For the text-containing cell, return its midpoint in [x, y] coordinate format. 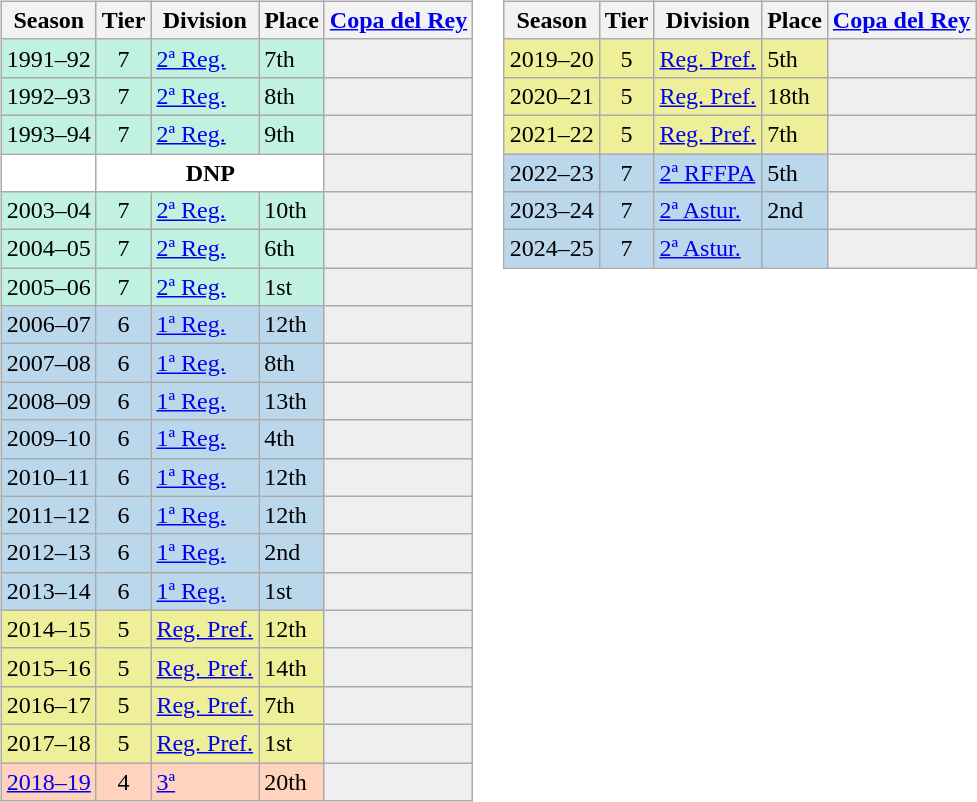
2007–08 [48, 363]
20th [292, 781]
1993–94 [48, 134]
2009–10 [48, 439]
2010–11 [48, 477]
3ª [205, 781]
2015–16 [48, 667]
2024–25 [552, 249]
10th [292, 211]
9th [292, 134]
2022–23 [552, 173]
2ª RFFPA [708, 173]
6th [292, 249]
2019–20 [552, 58]
2020–21 [552, 96]
2016–17 [48, 705]
2014–15 [48, 629]
18th [795, 96]
1991–92 [48, 58]
2004–05 [48, 249]
4 [124, 781]
2013–14 [48, 591]
2021–22 [552, 134]
2011–12 [48, 515]
DNP [210, 173]
2005–06 [48, 287]
2017–18 [48, 743]
2012–13 [48, 553]
1992–93 [48, 96]
2006–07 [48, 325]
4th [292, 439]
2023–24 [552, 211]
2003–04 [48, 211]
13th [292, 401]
2018–19 [48, 781]
2008–09 [48, 401]
14th [292, 667]
